Return [X, Y] of the center of cell containing provided text 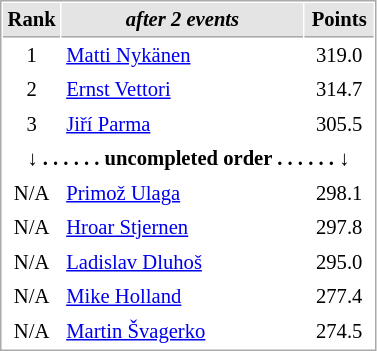
314.7 [340, 90]
295.0 [340, 262]
Primož Ulaga [183, 194]
Mike Holland [183, 296]
Ladislav Dluhoš [183, 262]
274.5 [340, 332]
319.0 [340, 56]
2 [32, 90]
305.5 [340, 124]
1 [32, 56]
Martin Švagerko [183, 332]
after 2 events [183, 20]
298.1 [340, 194]
Rank [32, 20]
Points [340, 20]
297.8 [340, 228]
Matti Nykänen [183, 56]
277.4 [340, 296]
Ernst Vettori [183, 90]
3 [32, 124]
↓ . . . . . . uncompleted order . . . . . . ↓ [188, 158]
Jiří Parma [183, 124]
Hroar Stjernen [183, 228]
